Return the [X, Y] coordinate for the center point of the cell that contains the specified text.  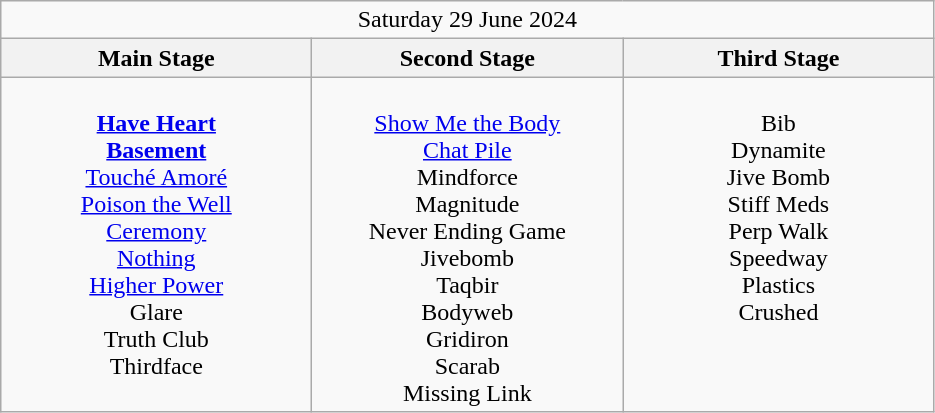
Main Stage [156, 58]
Have Heart Basement Touché Amoré Poison the Well Ceremony Nothing Higher Power Glare Truth Club Thirdface [156, 244]
Show Me the Body Chat Pile Mindforce Magnitude Never Ending Game Jivebomb Taqbir Bodyweb Gridiron Scarab Missing Link [468, 244]
Saturday 29 June 2024 [468, 20]
Third Stage [778, 58]
Bib Dynamite Jive Bomb Stiff Meds Perp Walk Speedway Plastics Crushed [778, 244]
Second Stage [468, 58]
